Output the (X, Y) coordinate of the center of the cell containing the given text.  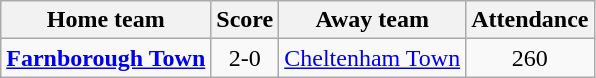
Farnborough Town (106, 58)
Attendance (530, 20)
Away team (372, 20)
Score (245, 20)
Home team (106, 20)
2-0 (245, 58)
260 (530, 58)
Cheltenham Town (372, 58)
